Provide the (X, Y) coordinate of the cell's center where the given text is located.  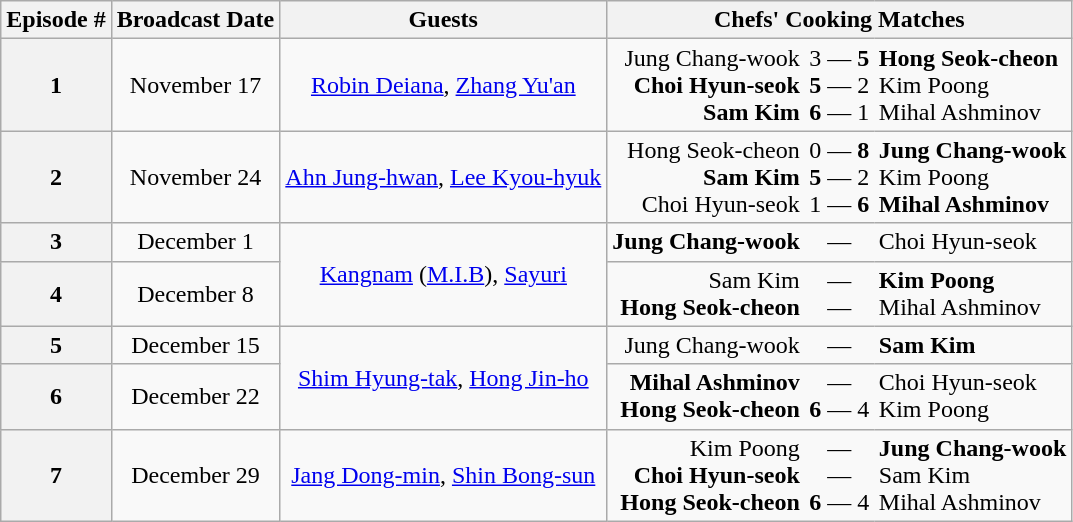
Sam KimHong Seok-cheon (706, 294)
Robin Deiana, Zhang Yu'an (444, 85)
Choi Hyun-seokKim Poong (973, 396)
Jang Dong-min, Shin Bong-sun (444, 475)
Kim PoongChoi Hyun-seokHong Seok-cheon (706, 475)
December 29 (196, 475)
——6 — 4 (840, 475)
—— (840, 294)
Ahn Jung-hwan, Lee Kyou-hyuk (444, 177)
December 15 (196, 345)
Hong Seok-cheonSam KimChoi Hyun-seok (706, 177)
November 17 (196, 85)
1 (56, 85)
Kim PoongMihal Ashminov (973, 294)
2 (56, 177)
0 — 85 — 21 — 6 (840, 177)
6 (56, 396)
Jung Chang-wookKim PoongMihal Ashminov (973, 177)
4 (56, 294)
Chefs' Cooking Matches (840, 20)
December 8 (196, 294)
Jung Chang-wookChoi Hyun-seokSam Kim (706, 85)
Mihal AshminovHong Seok-cheon (706, 396)
Sam Kim (973, 345)
Guests (444, 20)
Broadcast Date (196, 20)
7 (56, 475)
December 22 (196, 396)
Choi Hyun-seok (973, 242)
Hong Seok-cheonKim PoongMihal Ashminov (973, 85)
Jung Chang-wookSam KimMihal Ashminov (973, 475)
3 — 55 — 26 — 1 (840, 85)
5 (56, 345)
—6 — 4 (840, 396)
3 (56, 242)
Shim Hyung-tak, Hong Jin-ho (444, 378)
December 1 (196, 242)
Episode # (56, 20)
November 24 (196, 177)
Kangnam (M.I.B), Sayuri (444, 274)
